For the text-containing cell, return its midpoint in (x, y) coordinate format. 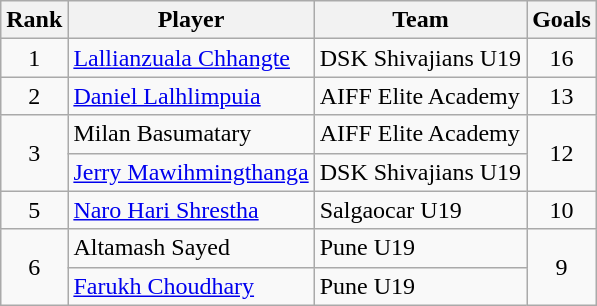
Player (191, 20)
Daniel Lalhlimpuia (191, 96)
10 (562, 210)
Milan Basumatary (191, 134)
9 (562, 267)
13 (562, 96)
12 (562, 153)
3 (34, 153)
Team (420, 20)
Goals (562, 20)
1 (34, 58)
Altamash Sayed (191, 248)
5 (34, 210)
Salgaocar U19 (420, 210)
Rank (34, 20)
Farukh Choudhary (191, 286)
Jerry Mawihmingthanga (191, 172)
6 (34, 267)
2 (34, 96)
Lallianzuala Chhangte (191, 58)
16 (562, 58)
Naro Hari Shrestha (191, 210)
